Identify which cell holds the provided text, then report its [x, y] central coordinate. 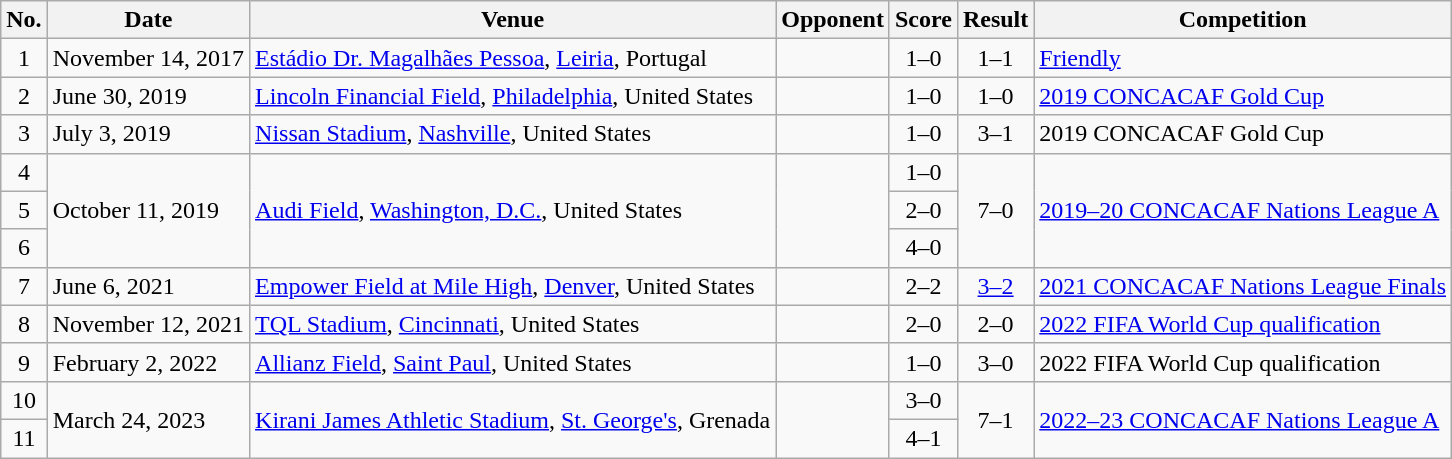
Venue [513, 20]
2–2 [923, 286]
October 11, 2019 [148, 210]
Audi Field, Washington, D.C., United States [513, 210]
March 24, 2023 [148, 419]
Kirani James Athletic Stadium, St. George's, Grenada [513, 419]
Lincoln Financial Field, Philadelphia, United States [513, 96]
TQL Stadium, Cincinnati, United States [513, 324]
June 6, 2021 [148, 286]
9 [24, 362]
Friendly [1243, 58]
5 [24, 210]
4–0 [923, 248]
2022–23 CONCACAF Nations League A [1243, 419]
July 3, 2019 [148, 134]
3 [24, 134]
Empower Field at Mile High, Denver, United States [513, 286]
Result [995, 20]
Score [923, 20]
Opponent [833, 20]
1–1 [995, 58]
Allianz Field, Saint Paul, United States [513, 362]
6 [24, 248]
2021 CONCACAF Nations League Finals [1243, 286]
8 [24, 324]
2019–20 CONCACAF Nations League A [1243, 210]
November 14, 2017 [148, 58]
February 2, 2022 [148, 362]
Estádio Dr. Magalhães Pessoa, Leiria, Portugal [513, 58]
2 [24, 96]
11 [24, 438]
Competition [1243, 20]
10 [24, 400]
7–1 [995, 419]
November 12, 2021 [148, 324]
4 [24, 172]
Date [148, 20]
1 [24, 58]
7–0 [995, 210]
June 30, 2019 [148, 96]
7 [24, 286]
4–1 [923, 438]
No. [24, 20]
3–1 [995, 134]
3–2 [995, 286]
Nissan Stadium, Nashville, United States [513, 134]
